For the text-containing cell, return its midpoint in (X, Y) coordinate format. 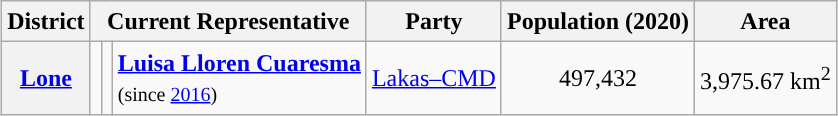
District (46, 22)
Current Representative (228, 22)
Luisa Lloren Cuaresma(since 2016) (239, 78)
Area (766, 22)
3,975.67 km2 (766, 78)
Lakas–CMD (434, 78)
497,432 (598, 78)
Population (2020) (598, 22)
Party (434, 22)
Lone (46, 78)
